Extract the (x, y) coordinate from the center of the cell holding the provided text.  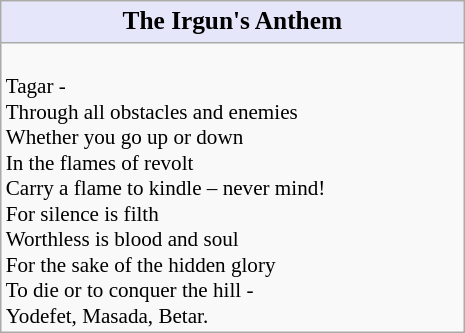
The Irgun's Anthem (232, 22)
